Provide the [X, Y] coordinate of the cell's center where the given text is located.  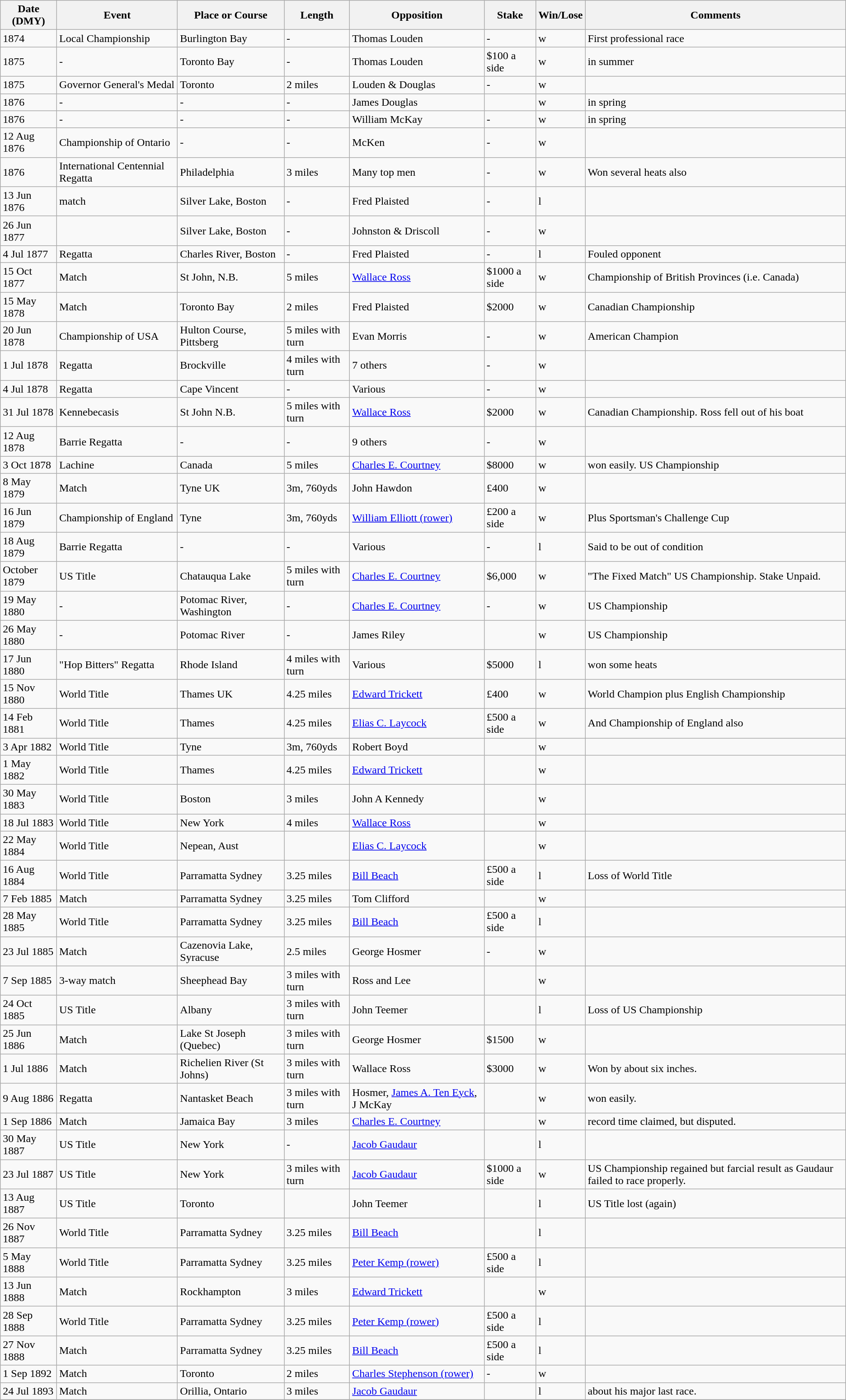
Tyne UK [231, 488]
Lake St Joseph (Quebec) [231, 1039]
20 Jun 1878 [29, 336]
Many top men [417, 172]
Tom Clifford [417, 899]
in summer [715, 61]
23 Jul 1885 [29, 951]
record time claimed, but disputed. [715, 1121]
Place or Course [231, 15]
30 May 1887 [29, 1145]
$5000 [510, 664]
$100 a side [510, 61]
Championship of USA [117, 336]
4 Jul 1878 [29, 389]
26 May 1880 [29, 635]
Canadian Championship. Ross fell out of his boat [715, 412]
Canada [231, 465]
$8000 [510, 465]
Championship of England [117, 518]
Opposition [417, 15]
28 Sep 1888 [29, 1321]
28 May 1885 [29, 922]
Rockhampton [231, 1292]
Loss of World Title [715, 876]
Potomac River [231, 635]
5 May 1888 [29, 1262]
3 Apr 1882 [29, 747]
19 May 1880 [29, 605]
Loss of US Championship [715, 1010]
$3000 [510, 1069]
James Douglas [417, 102]
1 May 1882 [29, 770]
Date (DMY) [29, 15]
Won several heats also [715, 172]
17 Jun 1880 [29, 664]
Brockville [231, 366]
Hosmer, James A. Ten Eyck, J McKay [417, 1098]
26 Nov 1887 [29, 1233]
Nepean, Aust [231, 846]
American Champion [715, 336]
Orillia, Ontario [231, 1391]
18 Aug 1879 [29, 547]
First professional race [715, 38]
25 Jun 1886 [29, 1039]
Championship of Ontario [117, 143]
Cazenovia Lake, Syracuse [231, 951]
John Hawdon [417, 488]
$1500 [510, 1039]
Burlington Bay [231, 38]
3-way match [117, 980]
1 Sep 1892 [29, 1374]
14 Feb 1881 [29, 723]
Length [317, 15]
Said to be out of condition [715, 547]
24 Oct 1885 [29, 1010]
Potomac River, Washington [231, 605]
match [117, 201]
Charles River, Boston [231, 254]
13 Aug 1887 [29, 1203]
16 Jun 1879 [29, 518]
3 Oct 1878 [29, 465]
Charles Stephenson (rower) [417, 1374]
Event [117, 15]
Robert Boyd [417, 747]
9 Aug 1886 [29, 1098]
1 Jul 1886 [29, 1069]
Governor General's Medal [117, 85]
12 Aug 1878 [29, 442]
Win/Lose [560, 15]
2.5 miles [317, 951]
1 Sep 1886 [29, 1121]
4 miles [317, 823]
15 May 1878 [29, 306]
$6,000 [510, 576]
And Championship of England also [715, 723]
about his major last race. [715, 1391]
Kennebecasis [117, 412]
22 May 1884 [29, 846]
7 Feb 1885 [29, 899]
£200 a side [510, 518]
1874 [29, 38]
William McKay [417, 119]
7 Sep 1885 [29, 980]
Won by about six inches. [715, 1069]
Evan Morris [417, 336]
8 May 1879 [29, 488]
"The Fixed Match" US Championship. Stake Unpaid. [715, 576]
4 Jul 1877 [29, 254]
15 Nov 1880 [29, 694]
Jamaica Bay [231, 1121]
26 Jun 1877 [29, 230]
Local Championship [117, 38]
October 1879 [29, 576]
31 Jul 1878 [29, 412]
Sheephead Bay [231, 980]
30 May 1883 [29, 800]
James Riley [417, 635]
Johnston & Driscoll [417, 230]
Ross and Lee [417, 980]
18 Jul 1883 [29, 823]
15 Oct 1877 [29, 277]
International Centennial Regatta [117, 172]
US Championship regained but farcial result as Gaudaur failed to race properly. [715, 1174]
US Title lost (again) [715, 1203]
1 Jul 1878 [29, 366]
24 Jul 1893 [29, 1391]
John A Kennedy [417, 800]
World Champion plus English Championship [715, 694]
won easily. US Championship [715, 465]
Comments [715, 15]
"Hop Bitters" Regatta [117, 664]
16 Aug 1884 [29, 876]
Louden & Douglas [417, 85]
13 Jun 1876 [29, 201]
9 others [417, 442]
McKen [417, 143]
Nantasket Beach [231, 1098]
Boston [231, 800]
Chatauqua Lake [231, 576]
Cape Vincent [231, 389]
Philadelphia [231, 172]
23 Jul 1887 [29, 1174]
won easily. [715, 1098]
Hulton Course, Pittsberg [231, 336]
27 Nov 1888 [29, 1351]
Albany [231, 1010]
Championship of British Provinces (i.e. Canada) [715, 277]
13 Jun 1888 [29, 1292]
St John N.B. [231, 412]
12 Aug 1876 [29, 143]
Lachine [117, 465]
William Elliott (rower) [417, 518]
7 others [417, 366]
won some heats [715, 664]
Stake [510, 15]
Canadian Championship [715, 306]
Rhode Island [231, 664]
Richelien River (St Johns) [231, 1069]
Thames UK [231, 694]
Plus Sportsman's Challenge Cup [715, 518]
Fouled opponent [715, 254]
St John, N.B. [231, 277]
